For the text-containing cell, return its midpoint in [X, Y] coordinate format. 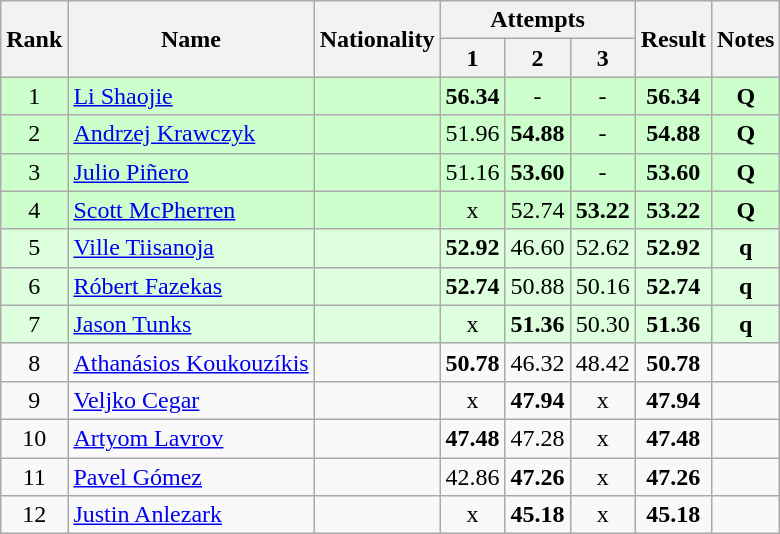
51.96 [472, 134]
Veljko Cegar [191, 400]
11 [34, 477]
4 [34, 210]
Róbert Fazekas [191, 286]
Nationality [377, 39]
12 [34, 515]
50.88 [538, 286]
Result [673, 39]
46.60 [538, 248]
Ville Tiisanoja [191, 248]
50.30 [602, 324]
6 [34, 286]
46.32 [538, 362]
47.28 [538, 438]
Attempts [538, 20]
Name [191, 39]
Athanásios Koukouzíkis [191, 362]
Julio Piñero [191, 172]
10 [34, 438]
Scott McPherren [191, 210]
Rank [34, 39]
Li Shaojie [191, 96]
Pavel Gómez [191, 477]
50.16 [602, 286]
Justin Anlezark [191, 515]
48.42 [602, 362]
9 [34, 400]
5 [34, 248]
Notes [746, 39]
Jason Tunks [191, 324]
52.62 [602, 248]
Andrzej Krawczyk [191, 134]
Artyom Lavrov [191, 438]
7 [34, 324]
8 [34, 362]
42.86 [472, 477]
51.16 [472, 172]
